Pinpoint the cell where the given text exists, returning its (X, Y) midpoint coordinate. 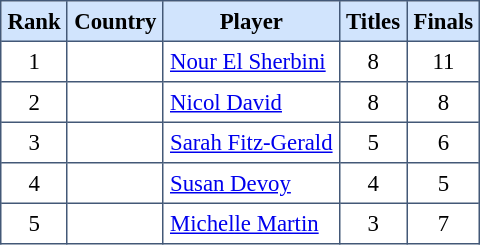
6 (444, 142)
1 (34, 61)
Nour El Sherbini (251, 61)
Player (251, 21)
Nicol David (251, 102)
Rank (34, 21)
Michelle Martin (251, 223)
2 (34, 102)
11 (444, 61)
Titles (373, 21)
Sarah Fitz-Gerald (251, 142)
7 (444, 223)
Susan Devoy (251, 183)
Country (115, 21)
Finals (444, 21)
